Detect which cell encompasses the target text, then output its [x, y] center coordinate. 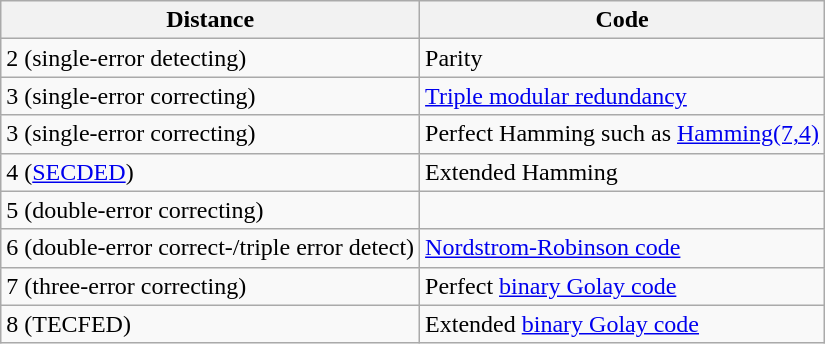
8 (TECFED) [210, 324]
Extended Hamming [622, 172]
2 (single-error detecting) [210, 58]
Code [622, 20]
Triple modular redundancy [622, 96]
Perfect Hamming such as Hamming(7,4) [622, 134]
Nordstrom-Robinson code [622, 248]
Extended binary Golay code [622, 324]
Parity [622, 58]
5 (double-error correcting) [210, 210]
4 (SECDED) [210, 172]
7 (three-error correcting) [210, 286]
Distance [210, 20]
6 (double-error correct-/triple error detect) [210, 248]
Perfect binary Golay code [622, 286]
